Return the (x, y) coordinate for the center point of the cell that contains the specified text.  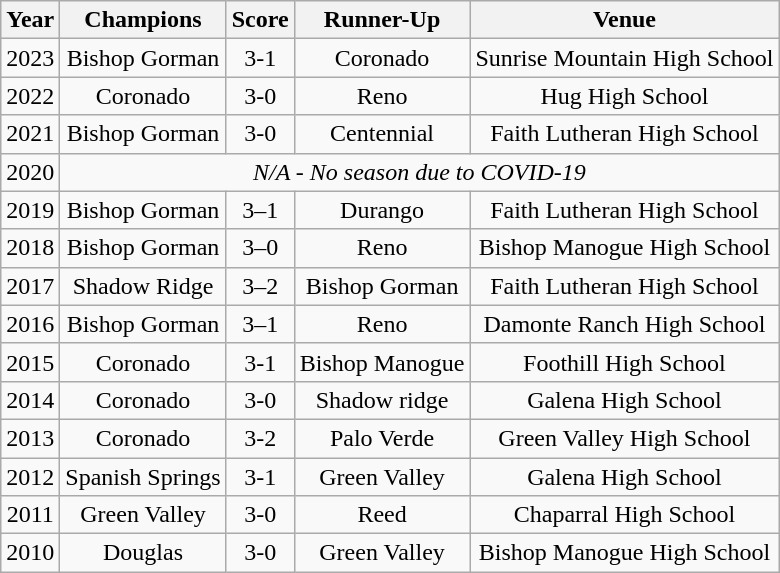
Year (30, 20)
Champions (143, 20)
Runner-Up (382, 20)
Venue (624, 20)
2017 (30, 286)
3–2 (260, 286)
Douglas (143, 553)
Palo Verde (382, 438)
Shadow Ridge (143, 286)
2019 (30, 210)
2010 (30, 553)
Shadow ridge (382, 400)
2013 (30, 438)
Durango (382, 210)
Foothill High School (624, 362)
Centennial (382, 134)
Bishop Manogue (382, 362)
2023 (30, 58)
2015 (30, 362)
2021 (30, 134)
2012 (30, 477)
3-2 (260, 438)
Chaparral High School (624, 515)
2011 (30, 515)
2022 (30, 96)
2020 (30, 172)
3–0 (260, 248)
N/A - No season due to COVID-19 (420, 172)
Damonte Ranch High School (624, 324)
Spanish Springs (143, 477)
Score (260, 20)
Reed (382, 515)
2014 (30, 400)
Green Valley High School (624, 438)
Sunrise Mountain High School (624, 58)
2016 (30, 324)
Hug High School (624, 96)
2018 (30, 248)
